Return [x, y] of the center of cell containing provided text 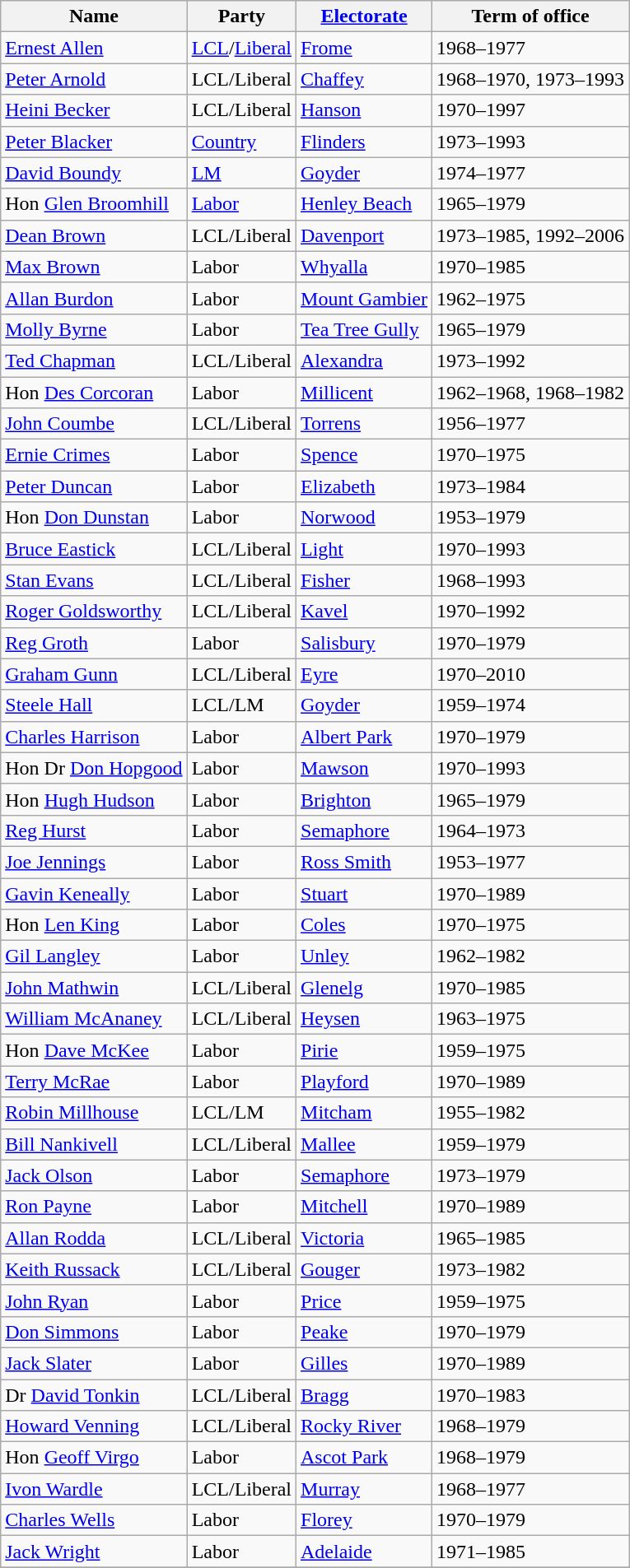
1973–1984 [530, 486]
Bill Nankivell [94, 1144]
Albert Park [364, 737]
1970–2010 [530, 674]
Dean Brown [94, 235]
Jack Olson [94, 1175]
Hon Dave McKee [94, 1050]
Molly Byrne [94, 329]
Fisher [364, 580]
LM [241, 173]
Unley [364, 956]
Mawson [364, 768]
Torrens [364, 424]
Terry McRae [94, 1082]
Gil Langley [94, 956]
Electorate [364, 16]
Gilles [364, 1363]
Whyalla [364, 267]
1962–1975 [530, 298]
Price [364, 1300]
Victoria [364, 1238]
Peter Duncan [94, 486]
Charles Wells [94, 1520]
Rocky River [364, 1426]
Bragg [364, 1395]
Glenelg [364, 988]
Max Brown [94, 267]
Pirie [364, 1050]
Alexandra [364, 361]
Elizabeth [364, 486]
1973–1992 [530, 361]
Salisbury [364, 643]
Country [241, 142]
Graham Gunn [94, 674]
1968–1970, 1973–1993 [530, 79]
Heysen [364, 1019]
Ivon Wardle [94, 1489]
Mallee [364, 1144]
1962–1968, 1968–1982 [530, 393]
Hon Don Dunstan [94, 518]
Jack Slater [94, 1363]
Ron Payne [94, 1207]
Hon Glen Broomhill [94, 204]
Mount Gambier [364, 298]
Peake [364, 1332]
1953–1979 [530, 518]
Mitcham [364, 1113]
1963–1975 [530, 1019]
Hon Des Corcoran [94, 393]
Hon Dr Don Hopgood [94, 768]
Hon Hugh Hudson [94, 799]
1970–1983 [530, 1395]
Ernie Crimes [94, 455]
Millicent [364, 393]
Mitchell [364, 1207]
Coles [364, 925]
1964–1973 [530, 831]
1962–1982 [530, 956]
Reg Groth [94, 643]
1959–1974 [530, 705]
1973–1979 [530, 1175]
Ted Chapman [94, 361]
Peter Blacker [94, 142]
Tea Tree Gully [364, 329]
Peter Arnold [94, 79]
1968–1993 [530, 580]
Light [364, 549]
Term of office [530, 16]
Allan Burdon [94, 298]
1973–1993 [530, 142]
Allan Rodda [94, 1238]
Henley Beach [364, 204]
Gavin Keneally [94, 893]
Stuart [364, 893]
1955–1982 [530, 1113]
Name [94, 16]
John Mathwin [94, 988]
David Boundy [94, 173]
John Ryan [94, 1300]
Hanson [364, 110]
Bruce Eastick [94, 549]
William McAnaney [94, 1019]
Ascot Park [364, 1458]
Heini Becker [94, 110]
Stan Evans [94, 580]
1956–1977 [530, 424]
Flinders [364, 142]
Keith Russack [94, 1269]
Ernest Allen [94, 48]
Jack Wright [94, 1552]
Party [241, 16]
1965–1985 [530, 1238]
1971–1985 [530, 1552]
Ross Smith [364, 862]
Joe Jennings [94, 862]
Murray [364, 1489]
Hon Len King [94, 925]
1974–1977 [530, 173]
1959–1979 [530, 1144]
Norwood [364, 518]
1953–1977 [530, 862]
Reg Hurst [94, 831]
Howard Venning [94, 1426]
Hon Geoff Virgo [94, 1458]
Robin Millhouse [94, 1113]
Roger Goldsworthy [94, 612]
Don Simmons [94, 1332]
Frome [364, 48]
Florey [364, 1520]
Steele Hall [94, 705]
Spence [364, 455]
1973–1982 [530, 1269]
Eyre [364, 674]
Charles Harrison [94, 737]
Davenport [364, 235]
Brighton [364, 799]
Kavel [364, 612]
Dr David Tonkin [94, 1395]
Gouger [364, 1269]
1970–1992 [530, 612]
John Coumbe [94, 424]
Adelaide [364, 1552]
Chaffey [364, 79]
Playford [364, 1082]
1970–1997 [530, 110]
1973–1985, 1992–2006 [530, 235]
